Extract the [x, y] coordinate from the center of the cell holding the provided text.  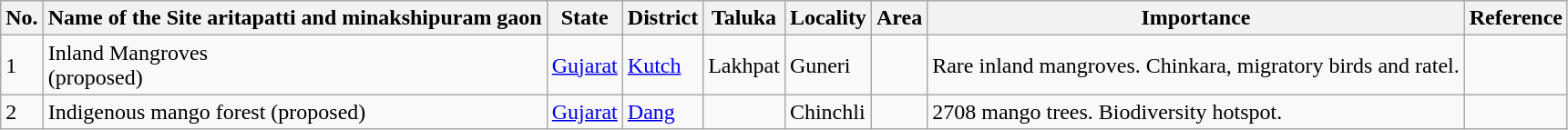
District [662, 18]
No. [22, 18]
Importance [1196, 18]
1 [22, 65]
2 [22, 112]
Dang [662, 112]
Inland Mangroves(proposed) [295, 65]
Guneri [827, 65]
Taluka [744, 18]
Area [898, 18]
Reference [1516, 18]
Locality [827, 18]
Name of the Site aritapatti and minakshipuram gaon [295, 18]
Rare inland mangroves. Chinkara, migratory birds and ratel. [1196, 65]
State [585, 18]
Chinchli [827, 112]
2708 mango trees. Biodiversity hotspot. [1196, 112]
Indigenous mango forest (proposed) [295, 112]
Kutch [662, 65]
Lakhpat [744, 65]
